Locate the cell with the specified text and output its (x, y) center coordinate. 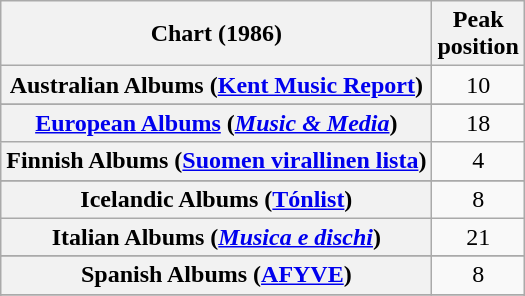
Peakposition (478, 34)
European Albums (Music & Media) (216, 123)
10 (478, 85)
Finnish Albums (Suomen virallinen lista) (216, 161)
4 (478, 161)
Australian Albums (Kent Music Report) (216, 85)
Spanish Albums (AFYVE) (216, 275)
Chart (1986) (216, 34)
18 (478, 123)
Icelandic Albums (Tónlist) (216, 199)
21 (478, 237)
Italian Albums (Musica e dischi) (216, 237)
